Locate the cell with the specified text and output its [x, y] center coordinate. 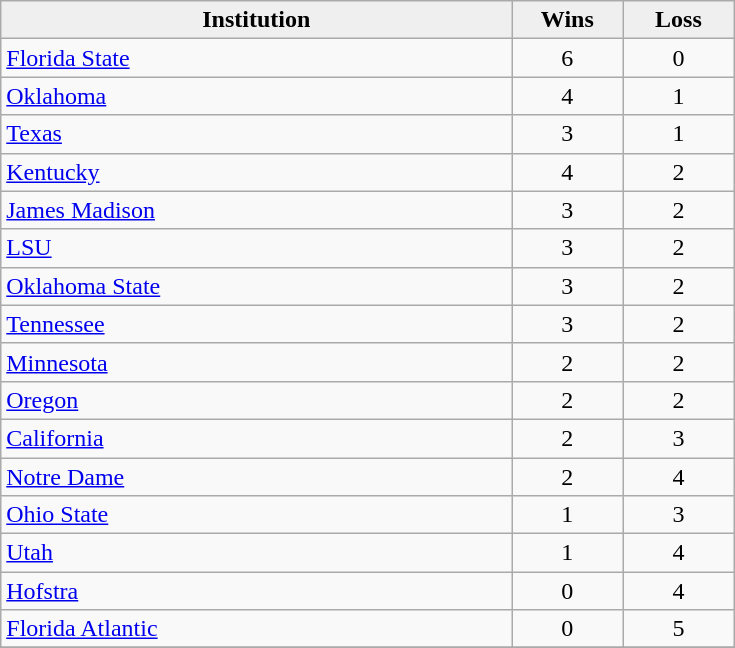
Loss [678, 20]
Texas [256, 134]
Florida Atlantic [256, 629]
Kentucky [256, 172]
6 [568, 58]
LSU [256, 248]
Wins [568, 20]
Minnesota [256, 362]
James Madison [256, 210]
Oklahoma State [256, 286]
Notre Dame [256, 477]
Florida State [256, 58]
5 [678, 629]
Institution [256, 20]
California [256, 438]
Oregon [256, 400]
Tennessee [256, 324]
Ohio State [256, 515]
Utah [256, 553]
Hofstra [256, 591]
Oklahoma [256, 96]
